Locate the cell with the specified text and output its [x, y] center coordinate. 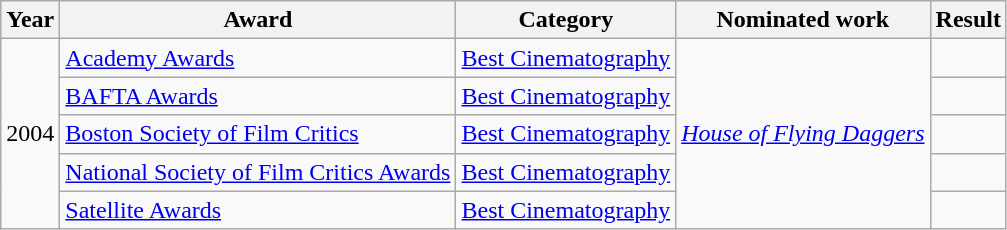
Boston Society of Film Critics [258, 134]
House of Flying Daggers [803, 134]
Award [258, 20]
Satellite Awards [258, 210]
BAFTA Awards [258, 96]
Result [968, 20]
2004 [30, 134]
Nominated work [803, 20]
Category [566, 20]
National Society of Film Critics Awards [258, 172]
Year [30, 20]
Academy Awards [258, 58]
